Capture the cell that displays the provided text and extract its [X, Y] central coordinate. 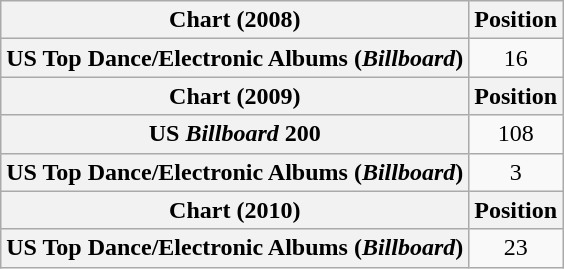
16 [516, 58]
108 [516, 134]
US Billboard 200 [235, 134]
23 [516, 248]
Chart (2010) [235, 210]
Chart (2008) [235, 20]
Chart (2009) [235, 96]
3 [516, 172]
